Locate the cell with the specified text and output its [X, Y] center coordinate. 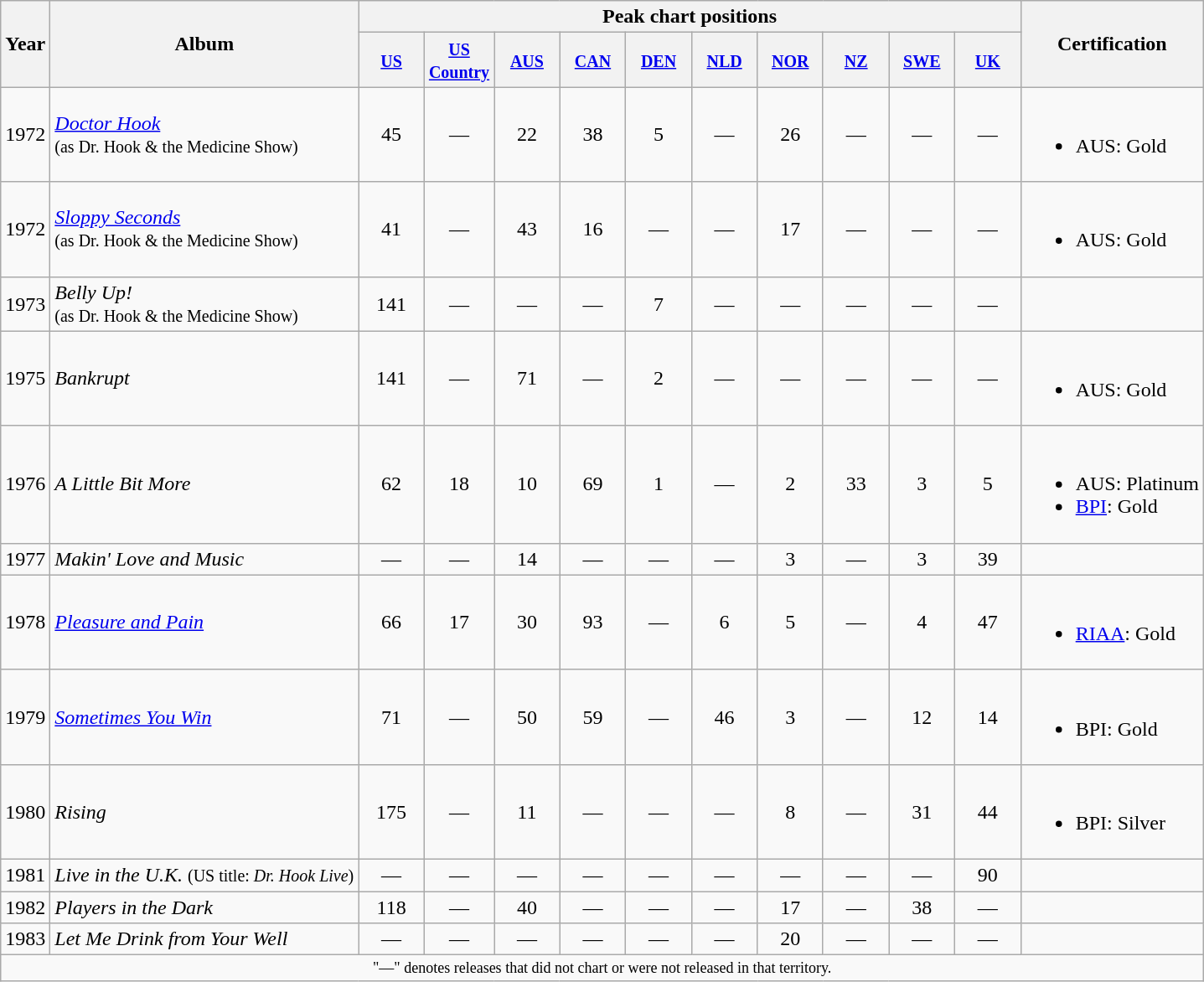
BPI: Gold [1112, 717]
1975 [25, 379]
Year [25, 44]
8 [791, 811]
43 [528, 230]
Bankrupt [204, 379]
12 [922, 717]
AUS: PlatinumBPI: Gold [1112, 484]
"—" denotes releases that did not chart or were not released in that territory. [602, 969]
US [392, 60]
NOR [791, 60]
1983 [25, 939]
20 [791, 939]
1979 [25, 717]
7 [659, 303]
47 [989, 622]
Pleasure and Pain [204, 622]
1976 [25, 484]
93 [593, 622]
10 [528, 484]
39 [989, 559]
26 [791, 134]
Peak chart positions [690, 17]
175 [392, 811]
90 [989, 875]
CAN [593, 60]
69 [593, 484]
Doctor Hook(as Dr. Hook & the Medicine Show) [204, 134]
UK [989, 60]
46 [724, 717]
44 [989, 811]
1977 [25, 559]
Let Me Drink from Your Well [204, 939]
18 [459, 484]
50 [528, 717]
1978 [25, 622]
Rising [204, 811]
4 [922, 622]
Live in the U.K. (US title: Dr. Hook Live) [204, 875]
31 [922, 811]
Sometimes You Win [204, 717]
NLD [724, 60]
1973 [25, 303]
16 [593, 230]
11 [528, 811]
RIAA: Gold [1112, 622]
22 [528, 134]
66 [392, 622]
Belly Up!(as Dr. Hook & the Medicine Show) [204, 303]
33 [856, 484]
BPI: Silver [1112, 811]
30 [528, 622]
118 [392, 907]
Makin' Love and Music [204, 559]
1982 [25, 907]
41 [392, 230]
45 [392, 134]
1980 [25, 811]
AUS [528, 60]
Sloppy Seconds(as Dr. Hook & the Medicine Show) [204, 230]
NZ [856, 60]
SWE [922, 60]
1981 [25, 875]
Players in the Dark [204, 907]
Album [204, 44]
6 [724, 622]
40 [528, 907]
DEN [659, 60]
Certification [1112, 44]
59 [593, 717]
A Little Bit More [204, 484]
62 [392, 484]
1 [659, 484]
US Country [459, 60]
